For the text-containing cell, return its midpoint in (x, y) coordinate format. 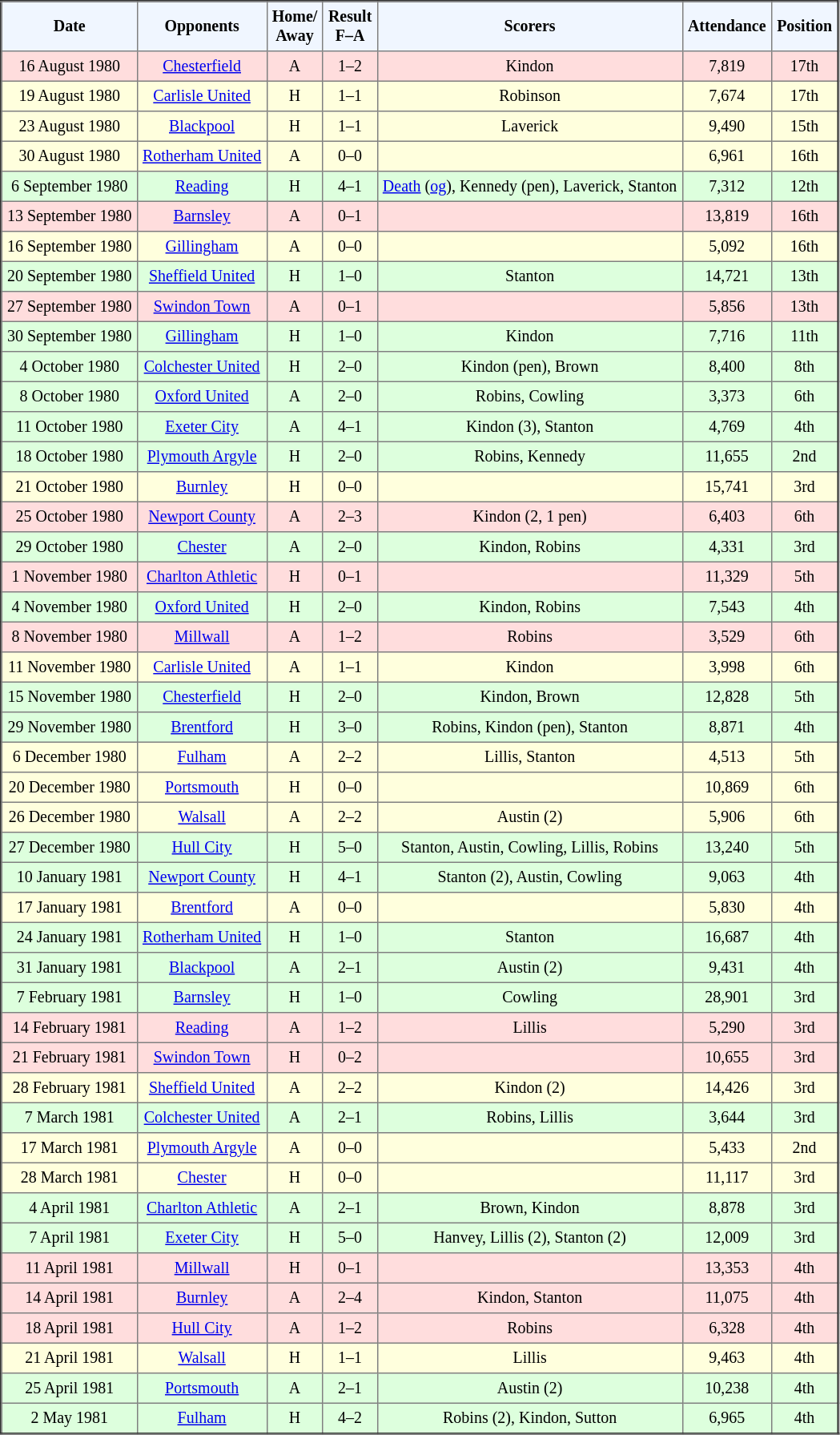
11,075 (727, 1298)
12,009 (727, 1238)
9,431 (727, 968)
4 April 1981 (70, 1208)
13,353 (727, 1268)
7 March 1981 (70, 1118)
13 September 1980 (70, 216)
6 September 1980 (70, 187)
4,769 (727, 427)
15th (804, 127)
11 November 1980 (70, 667)
3,998 (727, 667)
13,240 (727, 848)
11,655 (727, 457)
3–0 (350, 728)
2–3 (350, 517)
Stanton, Austin, Cowling, Lillis, Robins (530, 848)
30 September 1980 (70, 337)
5,856 (727, 307)
Kindon (2, 1 pen) (530, 517)
6,965 (727, 1418)
3,529 (727, 637)
Kindon, Stanton (530, 1298)
14,721 (727, 276)
4,513 (727, 757)
Home/Away (295, 26)
13,819 (727, 216)
Robins, Lillis (530, 1118)
Kindon (3), Stanton (530, 427)
20 September 1980 (70, 276)
Attendance (727, 26)
7,543 (727, 607)
5,433 (727, 1148)
5,906 (727, 817)
19 August 1980 (70, 96)
26 December 1980 (70, 817)
4–2 (350, 1418)
Robins (2), Kindon, Sutton (530, 1418)
8,871 (727, 728)
9,063 (727, 877)
8 November 1980 (70, 637)
8,400 (727, 367)
18 April 1981 (70, 1328)
10,655 (727, 1058)
2 May 1981 (70, 1418)
Scorers (530, 26)
23 August 1980 (70, 127)
6 December 1980 (70, 757)
8 October 1980 (70, 397)
Lillis, Stanton (530, 757)
Kindon (2) (530, 1088)
Date (70, 26)
21 February 1981 (70, 1058)
5,092 (727, 247)
7 April 1981 (70, 1238)
27 September 1980 (70, 307)
21 October 1980 (70, 487)
Stanton (2), Austin, Cowling (530, 877)
9,490 (727, 127)
8th (804, 367)
Hanvey, Lillis (2), Stanton (2) (530, 1238)
Opponents (202, 26)
29 October 1980 (70, 547)
Kindon, Brown (530, 697)
30 August 1980 (70, 156)
25 October 1980 (70, 517)
21 April 1981 (70, 1358)
27 December 1980 (70, 848)
Robins, Cowling (530, 397)
7,716 (727, 337)
24 January 1981 (70, 937)
11th (804, 337)
18 October 1980 (70, 457)
Robinson (530, 96)
14 April 1981 (70, 1298)
11,329 (727, 577)
16 August 1980 (70, 67)
14,426 (727, 1088)
4 November 1980 (70, 607)
11 April 1981 (70, 1268)
15,741 (727, 487)
16 September 1980 (70, 247)
9,463 (727, 1358)
ResultF–A (350, 26)
5,290 (727, 1028)
Cowling (530, 998)
Position (804, 26)
11 October 1980 (70, 427)
4,331 (727, 547)
7 February 1981 (70, 998)
29 November 1980 (70, 728)
2–4 (350, 1298)
10,238 (727, 1389)
6,961 (727, 156)
3,373 (727, 397)
Death (og), Kennedy (pen), Laverick, Stanton (530, 187)
12,828 (727, 697)
1 November 1980 (70, 577)
28 February 1981 (70, 1088)
17 March 1981 (70, 1148)
17 January 1981 (70, 908)
Kindon (pen), Brown (530, 367)
20 December 1980 (70, 788)
Brown, Kindon (530, 1208)
28 March 1981 (70, 1178)
25 April 1981 (70, 1389)
Laverick (530, 127)
Robins, Kindon (pen), Stanton (530, 728)
4 October 1980 (70, 367)
6,403 (727, 517)
5,830 (727, 908)
10 January 1981 (70, 877)
16,687 (727, 937)
7,674 (727, 96)
10,869 (727, 788)
7,819 (727, 67)
0–2 (350, 1058)
3,644 (727, 1118)
Robins, Kennedy (530, 457)
11,117 (727, 1178)
28,901 (727, 998)
6,328 (727, 1328)
12th (804, 187)
31 January 1981 (70, 968)
8,878 (727, 1208)
14 February 1981 (70, 1028)
15 November 1980 (70, 697)
7,312 (727, 187)
